Detect which cell encompasses the target text, then output its [x, y] center coordinate. 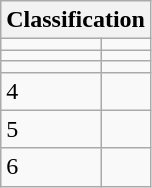
6 [52, 167]
4 [52, 91]
Classification [76, 20]
5 [52, 129]
